Find where the given text appears and provide that cell's center as (x, y) coordinate. 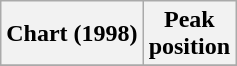
Peakposition (189, 34)
Chart (1998) (72, 34)
